Return the (x, y) coordinate for the center point of the cell that contains the specified text.  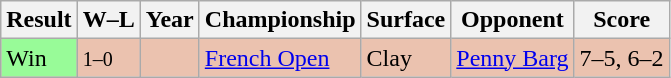
Surface (406, 20)
Opponent (512, 20)
Result (39, 20)
French Open (280, 58)
Score (622, 20)
1–0 (108, 58)
Penny Barg (512, 58)
W–L (108, 20)
Win (39, 58)
7–5, 6–2 (622, 58)
Championship (280, 20)
Year (170, 20)
Clay (406, 58)
